Determine the [X, Y] coordinate at the center of the cell enclosing the given text.  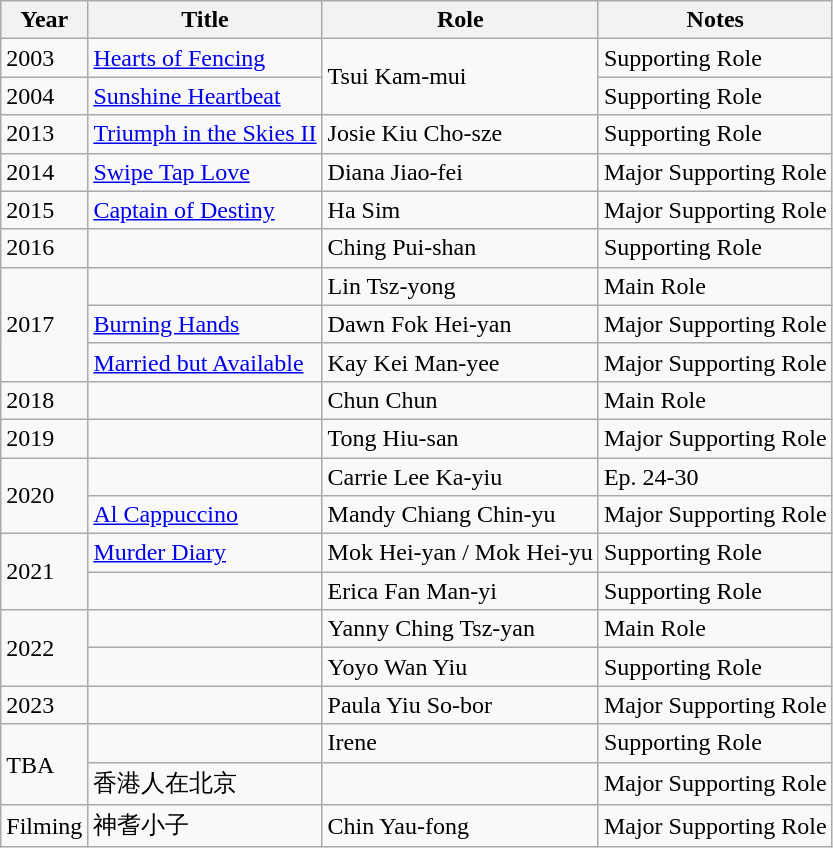
Carrie Lee Ka-yiu [460, 477]
Title [205, 20]
Ha Sim [460, 210]
2015 [44, 210]
2004 [44, 96]
Captain of Destiny [205, 210]
Mok Hei-yan / Mok Hei-yu [460, 553]
Chin Yau-fong [460, 826]
Triumph in the Skies II [205, 134]
香港人在北京 [205, 784]
Erica Fan Man-yi [460, 591]
Year [44, 20]
Irene [460, 743]
Josie Kiu Cho-sze [460, 134]
Paula Yiu So-bor [460, 705]
2016 [44, 248]
2013 [44, 134]
Notes [715, 20]
Sunshine Heartbeat [205, 96]
Dawn Fok Hei-yan [460, 324]
2023 [44, 705]
2020 [44, 496]
2014 [44, 172]
Married but Available [205, 362]
Tong Hiu-san [460, 438]
Kay Kei Man-yee [460, 362]
2022 [44, 648]
Burning Hands [205, 324]
2017 [44, 324]
Yanny Ching Tsz-yan [460, 629]
2018 [44, 400]
Tsui Kam-mui [460, 77]
TBA [44, 764]
2021 [44, 572]
神耆小子 [205, 826]
Filming [44, 826]
Swipe Tap Love [205, 172]
Diana Jiao-fei [460, 172]
Hearts of Fencing [205, 58]
Chun Chun [460, 400]
Lin Tsz-yong [460, 286]
Yoyo Wan Yiu [460, 667]
Mandy Chiang Chin-yu [460, 515]
Role [460, 20]
Ep. 24-30 [715, 477]
2003 [44, 58]
Murder Diary [205, 553]
Al Cappuccino [205, 515]
2019 [44, 438]
Ching Pui-shan [460, 248]
